Pinpoint the cell where the given text exists, returning its [X, Y] midpoint coordinate. 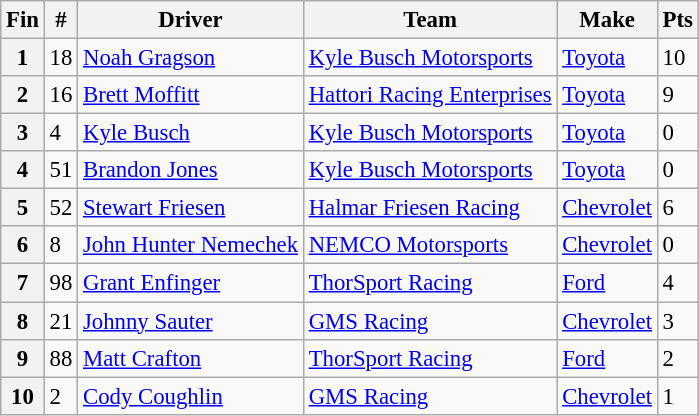
Matt Crafton [191, 358]
21 [60, 321]
Grant Enfinger [191, 283]
Johnny Sauter [191, 321]
88 [60, 358]
5 [23, 208]
Make [607, 20]
Hattori Racing Enterprises [430, 95]
Halmar Friesen Racing [430, 208]
7 [23, 283]
16 [60, 95]
Fin [23, 20]
98 [60, 283]
Noah Gragson [191, 58]
John Hunter Nemechek [191, 245]
Cody Coughlin [191, 396]
52 [60, 208]
Brandon Jones [191, 170]
Pts [678, 20]
# [60, 20]
51 [60, 170]
Driver [191, 20]
Brett Moffitt [191, 95]
Stewart Friesen [191, 208]
NEMCO Motorsports [430, 245]
Team [430, 20]
Kyle Busch [191, 133]
18 [60, 58]
